Determine the [x, y] coordinate at the center of the cell enclosing the given text.  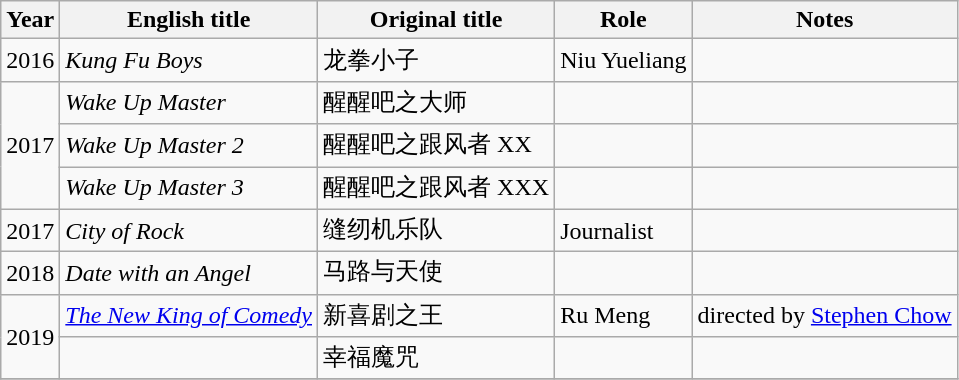
English title [189, 20]
Original title [436, 20]
新喜剧之王 [436, 316]
Wake Up Master 3 [189, 188]
Kung Fu Boys [189, 60]
幸福魔咒 [436, 358]
缝纫机乐队 [436, 230]
醒醒吧之跟风者 XX [436, 146]
Notes [824, 20]
Year [30, 20]
City of Rock [189, 230]
Journalist [624, 230]
2018 [30, 274]
Date with an Angel [189, 274]
醒醒吧之大师 [436, 102]
Ru Meng [624, 316]
龙拳小子 [436, 60]
directed by Stephen Chow [824, 316]
马路与天使 [436, 274]
2016 [30, 60]
醒醒吧之跟风者 XXX [436, 188]
Role [624, 20]
2019 [30, 336]
The New King of Comedy [189, 316]
Wake Up Master 2 [189, 146]
Niu Yueliang [624, 60]
Wake Up Master [189, 102]
